Output the [X, Y] coordinate of the center of the cell containing the given text.  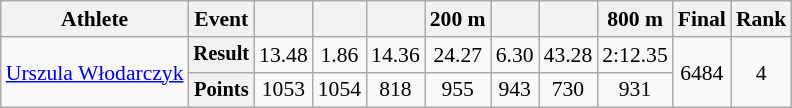
1.86 [340, 55]
14.36 [396, 55]
6484 [702, 72]
Event [222, 19]
Final [702, 19]
24.27 [458, 55]
931 [634, 90]
818 [396, 90]
955 [458, 90]
6.30 [515, 55]
Points [222, 90]
730 [568, 90]
Rank [762, 19]
13.48 [284, 55]
2:12.35 [634, 55]
43.28 [568, 55]
1054 [340, 90]
200 m [458, 19]
943 [515, 90]
Result [222, 55]
1053 [284, 90]
800 m [634, 19]
Urszula Włodarczyk [95, 72]
Athlete [95, 19]
4 [762, 72]
